Find where the given text appears and provide that cell's center as (x, y) coordinate. 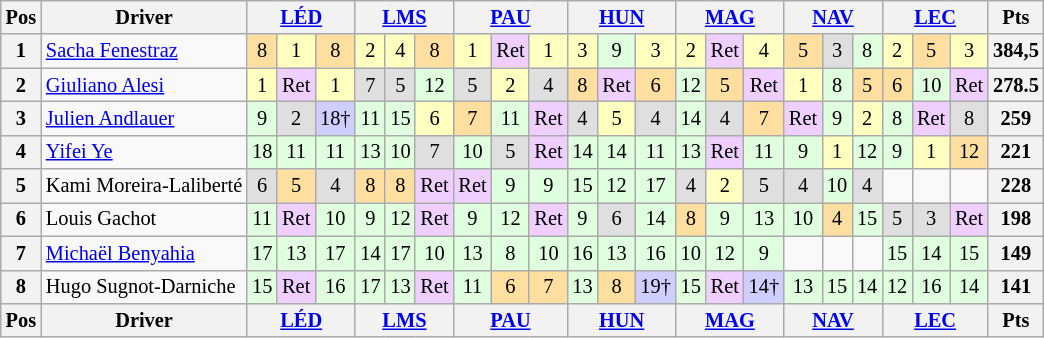
14† (764, 287)
149 (1016, 253)
18 (262, 152)
221 (1016, 152)
Hugo Sugnot-Darniche (144, 287)
384,5 (1016, 51)
Kami Moreira-Laliberté (144, 186)
259 (1016, 118)
Yifei Ye (144, 152)
19† (655, 287)
18† (335, 118)
Giuliano Alesi (144, 85)
278.5 (1016, 85)
198 (1016, 219)
Michaël Benyahia (144, 253)
Julien Andlauer (144, 118)
Louis Gachot (144, 219)
141 (1016, 287)
Sacha Fenestraz (144, 51)
228 (1016, 186)
